Extract the [X, Y] coordinate from the center of the cell holding the provided text.  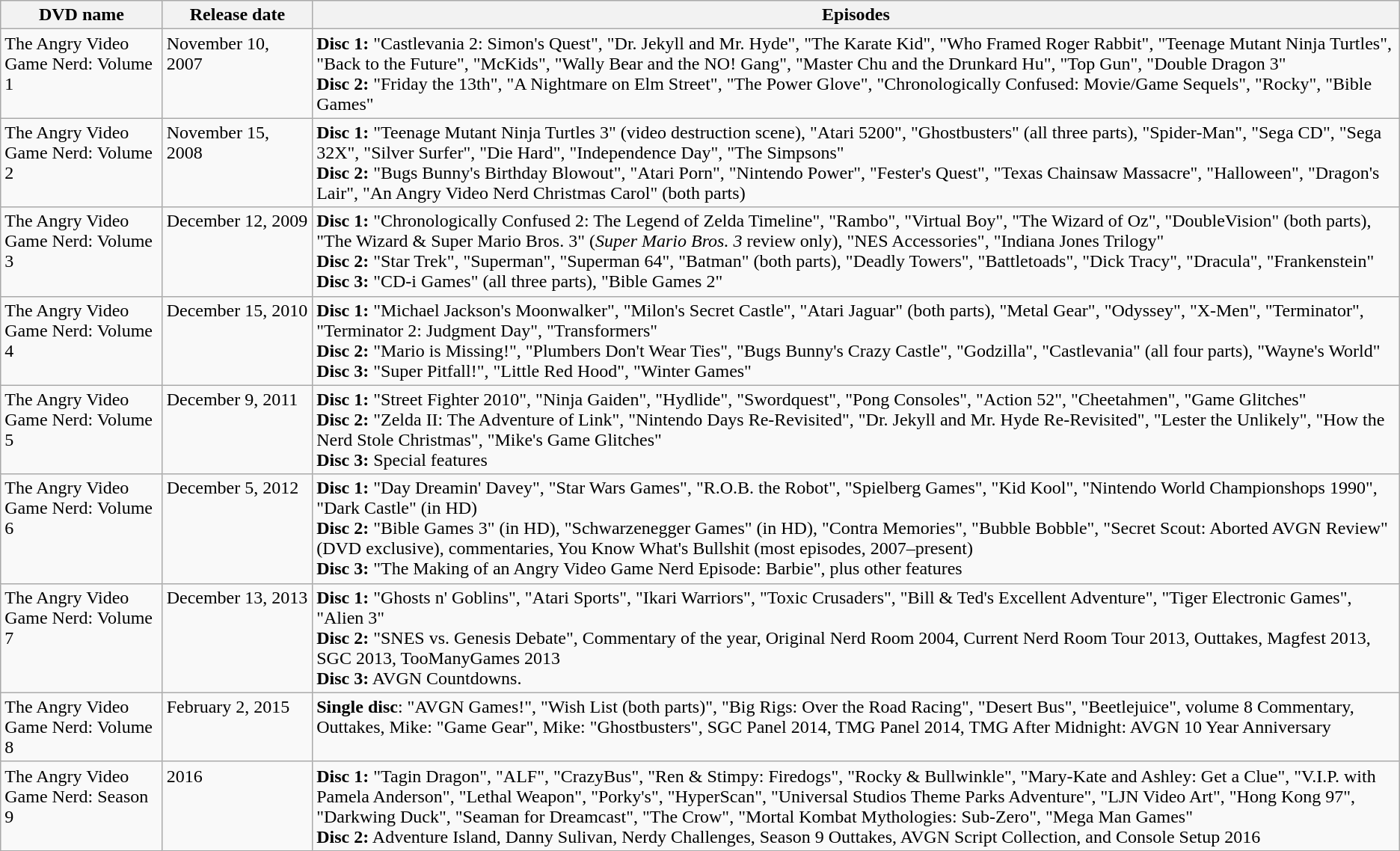
November 10, 2007 [238, 73]
Release date [238, 15]
February 2, 2015 [238, 727]
DVD name [82, 15]
The Angry Video Game Nerd: Volume 2 [82, 163]
December 13, 2013 [238, 638]
2016 [238, 806]
December 15, 2010 [238, 341]
The Angry Video Game Nerd: Volume 4 [82, 341]
The Angry Video Game Nerd: Volume 8 [82, 727]
Episodes [856, 15]
The Angry Video Game Nerd: Volume 7 [82, 638]
November 15, 2008 [238, 163]
The Angry Video Game Nerd: Volume 1 [82, 73]
December 9, 2011 [238, 429]
The Angry Video Game Nerd: Volume 6 [82, 529]
The Angry Video Game Nerd: Volume 3 [82, 251]
December 5, 2012 [238, 529]
The Angry Video Game Nerd: Volume 5 [82, 429]
The Angry Video Game Nerd: Season 9 [82, 806]
December 12, 2009 [238, 251]
